Return the [x, y] coordinate for the center point of the cell that contains the specified text.  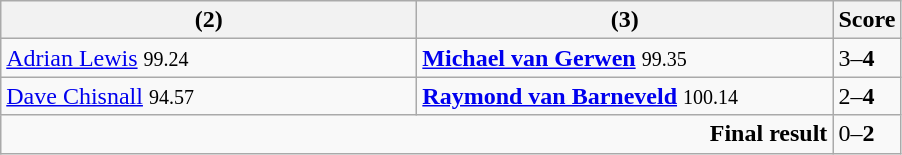
Adrian Lewis 99.24 [209, 58]
0–2 [867, 134]
2–4 [867, 96]
Score [867, 20]
Final result [417, 134]
Michael van Gerwen 99.35 [625, 58]
Raymond van Barneveld 100.14 [625, 96]
Dave Chisnall 94.57 [209, 96]
(2) [209, 20]
3–4 [867, 58]
(3) [625, 20]
